Return the (x, y) coordinate for the center point of the cell that contains the specified text.  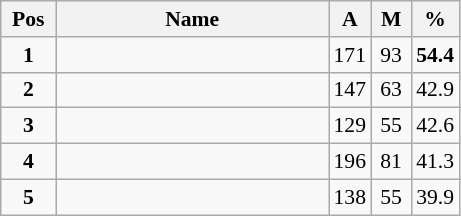
63 (391, 90)
2 (28, 90)
93 (391, 55)
81 (391, 162)
Pos (28, 19)
138 (350, 197)
M (391, 19)
39.9 (435, 197)
% (435, 19)
3 (28, 126)
A (350, 19)
42.9 (435, 90)
4 (28, 162)
42.6 (435, 126)
54.4 (435, 55)
171 (350, 55)
196 (350, 162)
1 (28, 55)
129 (350, 126)
41.3 (435, 162)
5 (28, 197)
Name (192, 19)
147 (350, 90)
